Locate the cell with the specified text and output its [X, Y] center coordinate. 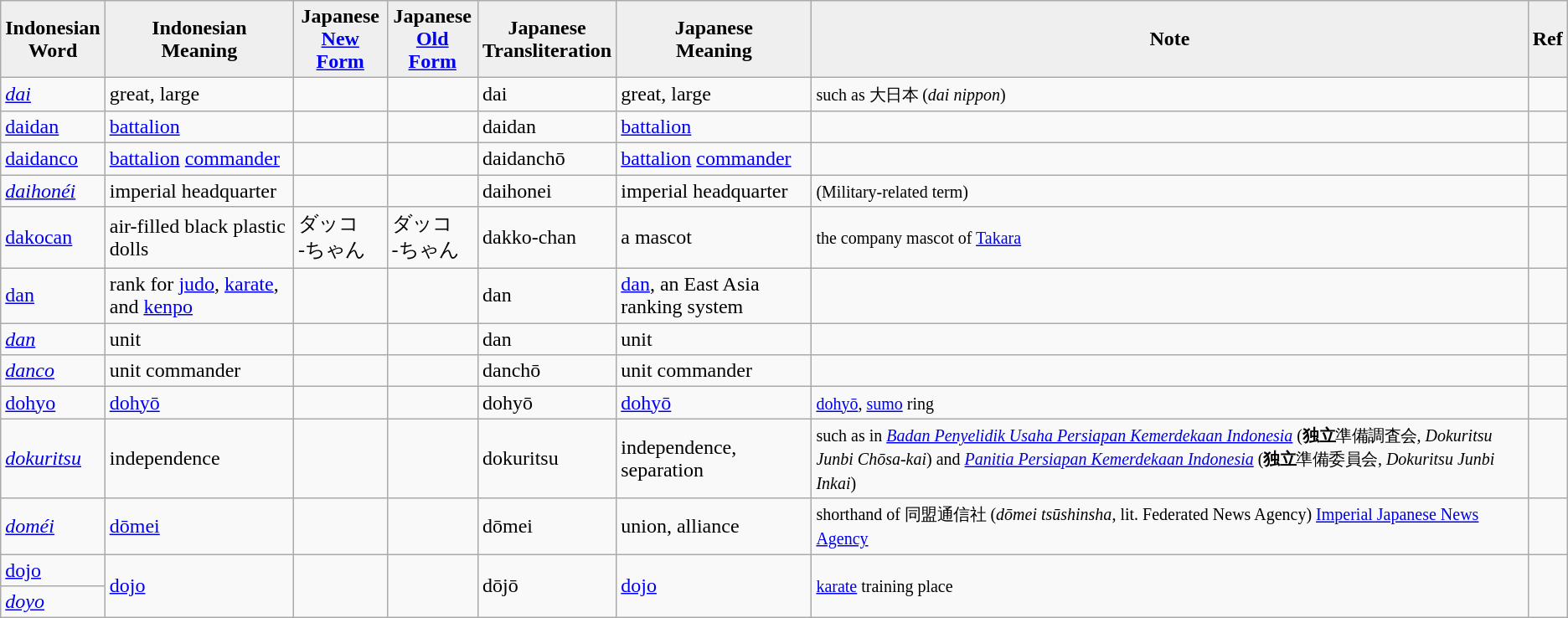
Japanese Transliteration [546, 39]
daidanchō [546, 158]
union, alliance [714, 526]
dakocan [53, 238]
shorthand of 同盟通信社 (dōmei tsūshinsha, lit. Federated News Agency) Imperial Japanese News Agency [1169, 526]
dohyo [53, 403]
Indonesian Word [53, 39]
daihonei [546, 190]
karate training place [1169, 586]
dohyō, sumo ring [1169, 403]
air-filled black plastic dolls [199, 238]
a mascot [714, 238]
danchō [546, 371]
dan, an East Asia ranking system [714, 296]
Japanese Meaning [714, 39]
independence [199, 459]
dakko-chan [546, 238]
Ref [1548, 39]
Indonesian Meaning [199, 39]
doyo [53, 602]
doméi [53, 526]
such as 大日本 (dai nippon) [1169, 95]
independence, separation [714, 459]
daihonéi [53, 190]
danco [53, 371]
Japanese Old Form [432, 39]
Japanese New Form [340, 39]
the company mascot of Takara [1169, 238]
dōjō [546, 586]
(Military-related term) [1169, 190]
daidanco [53, 158]
rank for judo, karate, and kenpo [199, 296]
Note [1169, 39]
